Locate the cell with the specified text and output its (x, y) center coordinate. 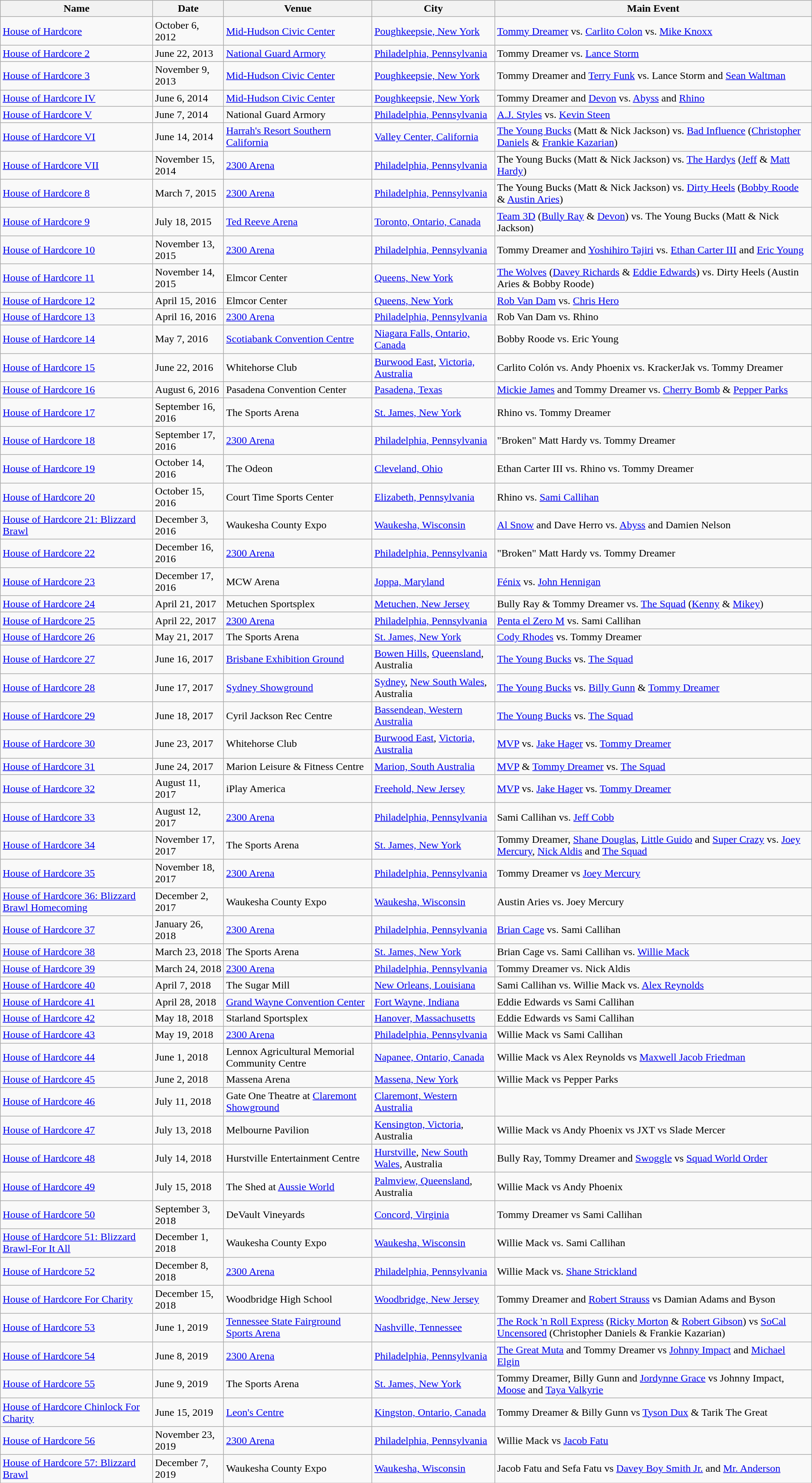
September 17, 2016 (188, 441)
Willie Mack vs Jacob Fatu (653, 1440)
July 14, 2018 (188, 1158)
May 21, 2017 (188, 637)
Pasadena, Texas (434, 390)
House of Hardcore 55 (76, 1384)
Elizabeth, Pennsylvania (434, 497)
The Wolves (Davey Richards & Eddie Edwards) vs. Dirty Heels (Austin Aries & Bobby Roode) (653, 278)
The Shed at Aussie World (298, 1187)
May 7, 2016 (188, 339)
House of Hardcore 17 (76, 412)
The Young Bucks (Matt & Nick Jackson) vs. Bad Influence (Christopher Daniels & Frankie Kazarian) (653, 137)
House of Hardcore IV (76, 98)
House of Hardcore VII (76, 165)
Tommy Dreamer vs. Nick Aldis (653, 969)
House of Hardcore V (76, 115)
Harrah's Resort Southern California (298, 137)
November 17, 2017 (188, 845)
Joppa, Maryland (434, 581)
Tommy Dreamer vs Joey Mercury (653, 874)
Napanee, Ontario, Canada (434, 1057)
House of Hardcore 45 (76, 1080)
Palmview, Queensland, Australia (434, 1187)
Pasadena Convention Center (298, 390)
House of Hardcore 9 (76, 221)
Rob Van Dam vs. Rhino (653, 317)
Al Snow and Dave Herro vs. Abyss and Damien Nelson (653, 525)
House of Hardcore 24 (76, 604)
November 15, 2014 (188, 165)
March 7, 2015 (188, 193)
Rhino vs. Sami Callihan (653, 497)
August 6, 2016 (188, 390)
House of Hardcore 10 (76, 250)
Brian Cage vs. Sami Callihan (653, 930)
December 7, 2019 (188, 1469)
Tommy Dreamer, Shane Douglas, Little Guido and Super Crazy vs. Joey Mercury, Nick Aldis and The Squad (653, 845)
Willie Mack vs. Sami Callihan (653, 1243)
House of Hardcore 20 (76, 497)
June 15, 2019 (188, 1412)
October 6, 2012 (188, 31)
House of Hardcore 13 (76, 317)
Toronto, Ontario, Canada (434, 221)
Fénix vs. John Hennigan (653, 581)
House of Hardcore 51: Blizzard Brawl-For It All (76, 1243)
Claremont, Western Australia (434, 1102)
Mickie James and Tommy Dreamer vs. Cherry Bomb & Pepper Parks (653, 390)
July 18, 2015 (188, 221)
Bully Ray, Tommy Dreamer and Swoggle vs Squad World Order (653, 1158)
Willie Mack vs Sami Callihan (653, 1034)
Metuchen Sportsplex (298, 604)
December 2, 2017 (188, 901)
House of Hardcore 8 (76, 193)
Tommy Dreamer vs Sami Callihan (653, 1215)
Sami Callihan vs. Jeff Cobb (653, 817)
June 6, 2014 (188, 98)
June 14, 2014 (188, 137)
House of Hardcore 28 (76, 687)
Concord, Virginia (434, 1215)
April 7, 2018 (188, 985)
House of Hardcore 32 (76, 789)
May 19, 2018 (188, 1034)
October 15, 2016 (188, 497)
House of Hardcore 50 (76, 1215)
Leon's Centre (298, 1412)
July 13, 2018 (188, 1130)
House of Hardcore 48 (76, 1158)
Massena Arena (298, 1080)
Tommy Dreamer and Yoshihiro Tajiri vs. Ethan Carter III and Eric Young (653, 250)
September 3, 2018 (188, 1215)
MVP & Tommy Dreamer vs. The Squad (653, 766)
November 23, 2019 (188, 1440)
August 12, 2017 (188, 817)
House of Hardcore 34 (76, 845)
Marion Leisure & Fitness Centre (298, 766)
House of Hardcore 54 (76, 1356)
Tommy Dreamer & Billy Gunn vs Tyson Dux & Tarik The Great (653, 1412)
DeVault Vineyards (298, 1215)
Name (76, 9)
Carlito Colón vs. Andy Phoenix vs. KrackerJak vs. Tommy Dreamer (653, 368)
House of Hardcore 38 (76, 952)
Tommy Dreamer and Devon vs. Abyss and Rhino (653, 98)
Tennessee State Fairground Sports Arena (298, 1327)
House of Hardcore 16 (76, 390)
December 8, 2018 (188, 1271)
House of Hardcore For Charity (76, 1300)
The Odeon (298, 468)
Melbourne Pavilion (298, 1130)
Lennox Agricultural Memorial Community Centre (298, 1057)
Rob Van Dam vs. Chris Hero (653, 301)
November 9, 2013 (188, 75)
Scotiabank Convention Centre (298, 339)
House of Hardcore 27 (76, 659)
House of Hardcore 37 (76, 930)
House of Hardcore 22 (76, 553)
April 22, 2017 (188, 620)
Cody Rhodes vs. Tommy Dreamer (653, 637)
House of Hardcore 49 (76, 1187)
November 18, 2017 (188, 874)
March 24, 2018 (188, 969)
Hurstville Entertainment Centre (298, 1158)
Bully Ray & Tommy Dreamer vs. The Squad (Kenny & Mikey) (653, 604)
July 11, 2018 (188, 1102)
Main Event (653, 9)
House of Hardcore 26 (76, 637)
June 7, 2014 (188, 115)
Kingston, Ontario, Canada (434, 1412)
House of Hardcore 40 (76, 985)
House of Hardcore 23 (76, 581)
Tommy Dreamer and Terry Funk vs. Lance Storm and Sean Waltman (653, 75)
House of Hardcore 33 (76, 817)
Tommy Dreamer, Billy Gunn and Jordynne Grace vs Johnny Impact, Moose and Taya Valkyrie (653, 1384)
Team 3D (Bully Ray & Devon) vs. The Young Bucks (Matt & Nick Jackson) (653, 221)
Fort Wayne, Indiana (434, 1002)
House of Hardcore 46 (76, 1102)
House of Hardcore 15 (76, 368)
House of Hardcore 30 (76, 744)
Kensington, Victoria, Australia (434, 1130)
Bobby Roode vs. Eric Young (653, 339)
June 1, 2018 (188, 1057)
March 23, 2018 (188, 952)
June 18, 2017 (188, 716)
December 16, 2016 (188, 553)
June 16, 2017 (188, 659)
House of Hardcore 56 (76, 1440)
Metuchen, New Jersey (434, 604)
House of Hardcore 11 (76, 278)
Willie Mack vs Andy Phoenix (653, 1187)
The Rock 'n Roll Express (Ricky Morton & Robert Gibson) vs SoCal Uncensored (Christopher Daniels & Frankie Kazarian) (653, 1327)
New Orleans, Louisiana (434, 985)
House of Hardcore 12 (76, 301)
House of Hardcore 44 (76, 1057)
Willie Mack vs Alex Reynolds vs Maxwell Jacob Friedman (653, 1057)
A.J. Styles vs. Kevin Steen (653, 115)
House of Hardcore 3 (76, 75)
December 3, 2016 (188, 525)
Sydney, New South Wales, Australia (434, 687)
House of Hardcore 35 (76, 874)
Brisbane Exhibition Ground (298, 659)
Brian Cage vs. Sami Callihan vs. Willie Mack (653, 952)
July 15, 2018 (188, 1187)
May 18, 2018 (188, 1018)
April 21, 2017 (188, 604)
Tommy Dreamer and Robert Strauss vs Damian Adams and Byson (653, 1300)
House of Hardcore (76, 31)
Ethan Carter III vs. Rhino vs. Tommy Dreamer (653, 468)
Venue (298, 9)
November 14, 2015 (188, 278)
House of Hardcore 29 (76, 716)
Hanover, Massachusetts (434, 1018)
Ted Reeve Arena (298, 221)
June 17, 2017 (188, 687)
Niagara Falls, Ontario, Canada (434, 339)
April 15, 2016 (188, 301)
Jacob Fatu and Sefa Fatu vs Davey Boy Smith Jr. and Mr. Anderson (653, 1469)
June 23, 2017 (188, 744)
House of Hardcore 2 (76, 53)
The Young Bucks (Matt & Nick Jackson) vs. The Hardys (Jeff & Matt Hardy) (653, 165)
Penta el Zero M vs. Sami Callihan (653, 620)
Willie Mack vs Andy Phoenix vs JXT vs Slade Mercer (653, 1130)
October 14, 2016 (188, 468)
Willie Mack vs Pepper Parks (653, 1080)
City (434, 9)
June 22, 2013 (188, 53)
The Young Bucks (Matt & Nick Jackson) vs. Dirty Heels (Bobby Roode & Austin Aries) (653, 193)
Valley Center, California (434, 137)
MCW Arena (298, 581)
House of Hardcore 47 (76, 1130)
House of Hardcore 53 (76, 1327)
House of Hardcore 41 (76, 1002)
Woodbridge High School (298, 1300)
Tommy Dreamer vs. Carlito Colon vs. Mike Knoxx (653, 31)
The Great Muta and Tommy Dreamer vs Johnny Impact and Michael Elgin (653, 1356)
Sami Callihan vs. Willie Mack vs. Alex Reynolds (653, 985)
House of Hardcore 43 (76, 1034)
Woodbridge, New Jersey (434, 1300)
Massena, New York (434, 1080)
Starland Sportsplex (298, 1018)
House of Hardcore 18 (76, 441)
House of Hardcore Chinlock For Charity (76, 1412)
The Sugar Mill (298, 985)
Sydney Showground (298, 687)
The Young Bucks vs. Billy Gunn & Tommy Dreamer (653, 687)
House of Hardcore 52 (76, 1271)
Tommy Dreamer vs. Lance Storm (653, 53)
House of Hardcore 25 (76, 620)
iPlay America (298, 789)
June 22, 2016 (188, 368)
April 28, 2018 (188, 1002)
Willie Mack vs. Shane Strickland (653, 1271)
House of Hardcore 21: Blizzard Brawl (76, 525)
House of Hardcore 31 (76, 766)
June 9, 2019 (188, 1384)
House of Hardcore 36: Blizzard Brawl Homecoming (76, 901)
Court Time Sports Center (298, 497)
January 26, 2018 (188, 930)
Austin Aries vs. Joey Mercury (653, 901)
Hurstville, New South Wales, Australia (434, 1158)
Freehold, New Jersey (434, 789)
Rhino vs. Tommy Dreamer (653, 412)
December 17, 2016 (188, 581)
House of Hardcore VI (76, 137)
House of Hardcore 39 (76, 969)
June 8, 2019 (188, 1356)
Date (188, 9)
House of Hardcore 19 (76, 468)
September 16, 2016 (188, 412)
December 15, 2018 (188, 1300)
December 1, 2018 (188, 1243)
Grand Wayne Convention Center (298, 1002)
June 1, 2019 (188, 1327)
Cleveland, Ohio (434, 468)
August 11, 2017 (188, 789)
April 16, 2016 (188, 317)
House of Hardcore 42 (76, 1018)
House of Hardcore 14 (76, 339)
Bowen Hills, Queensland, Australia (434, 659)
Bassendean, Western Australia (434, 716)
Gate One Theatre at Claremont Showground (298, 1102)
House of Hardcore 57: Blizzard Brawl (76, 1469)
June 24, 2017 (188, 766)
Marion, South Australia (434, 766)
Nashville, Tennessee (434, 1327)
June 2, 2018 (188, 1080)
November 13, 2015 (188, 250)
Cyril Jackson Rec Centre (298, 716)
